Return (X, Y) of the center of cell containing provided text 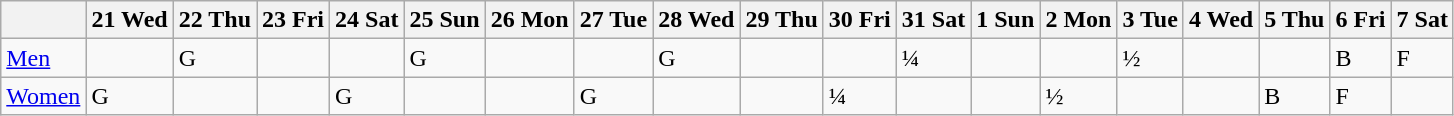
22 Thu (214, 20)
3 Tue (1150, 20)
5 Thu (1294, 20)
31 Sat (933, 20)
1 Sun (1006, 20)
4 Wed (1220, 20)
29 Thu (782, 20)
23 Fri (294, 20)
Women (44, 96)
7 Sat (1422, 20)
2 Mon (1078, 20)
25 Sun (444, 20)
28 Wed (696, 20)
24 Sat (367, 20)
30 Fri (860, 20)
21 Wed (130, 20)
27 Tue (613, 20)
26 Mon (530, 20)
6 Fri (1360, 20)
Men (44, 58)
